Search for the cell housing the specified text and yield its [X, Y] center coordinate. 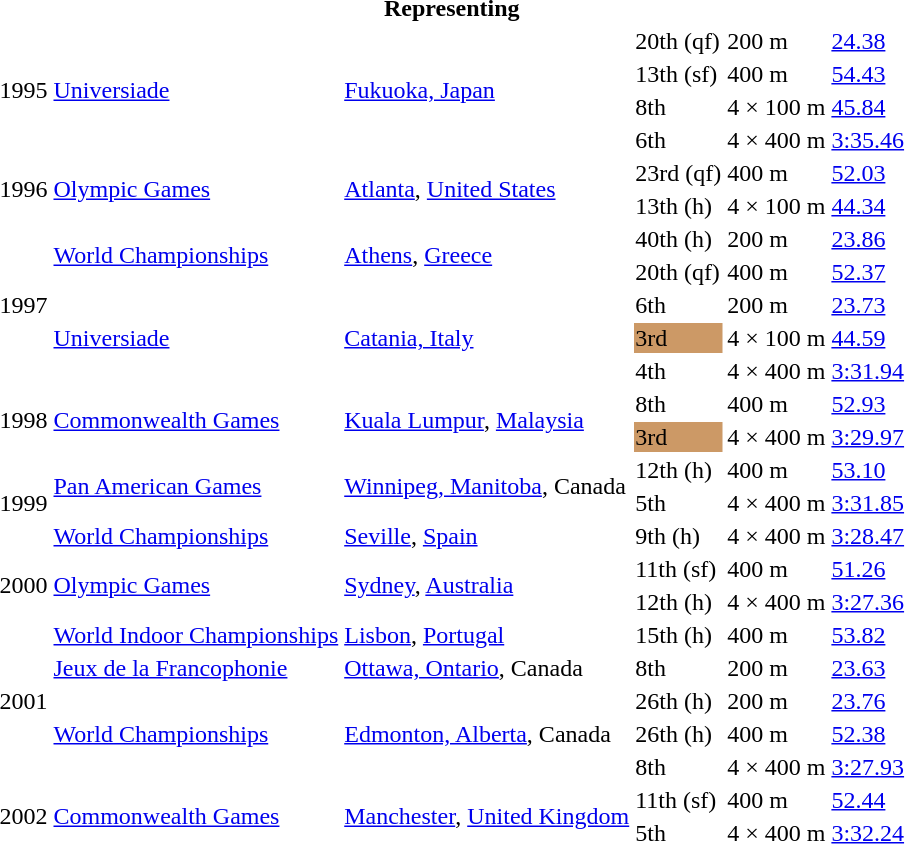
5th [678, 503]
World Indoor Championships [196, 635]
13th (h) [678, 206]
Athens, Greece [487, 256]
Lisbon, Portugal [487, 635]
Ottawa, Ontario, Canada [487, 668]
Seville, Spain [487, 536]
Catania, Italy [487, 338]
13th (sf) [678, 74]
Sydney, Australia [487, 586]
Edmonton, Alberta, Canada [487, 734]
Commonwealth Games [196, 420]
23rd (qf) [678, 173]
Jeux de la Francophonie [196, 668]
9th (h) [678, 536]
4th [678, 371]
40th (h) [678, 239]
15th (h) [678, 635]
Winnipeg, Manitoba, Canada [487, 486]
Atlanta, United States [487, 190]
Kuala Lumpur, Malaysia [487, 420]
Pan American Games [196, 486]
Fukuoka, Japan [487, 90]
